Provide the [X, Y] coordinate of the cell's center where the given text is located.  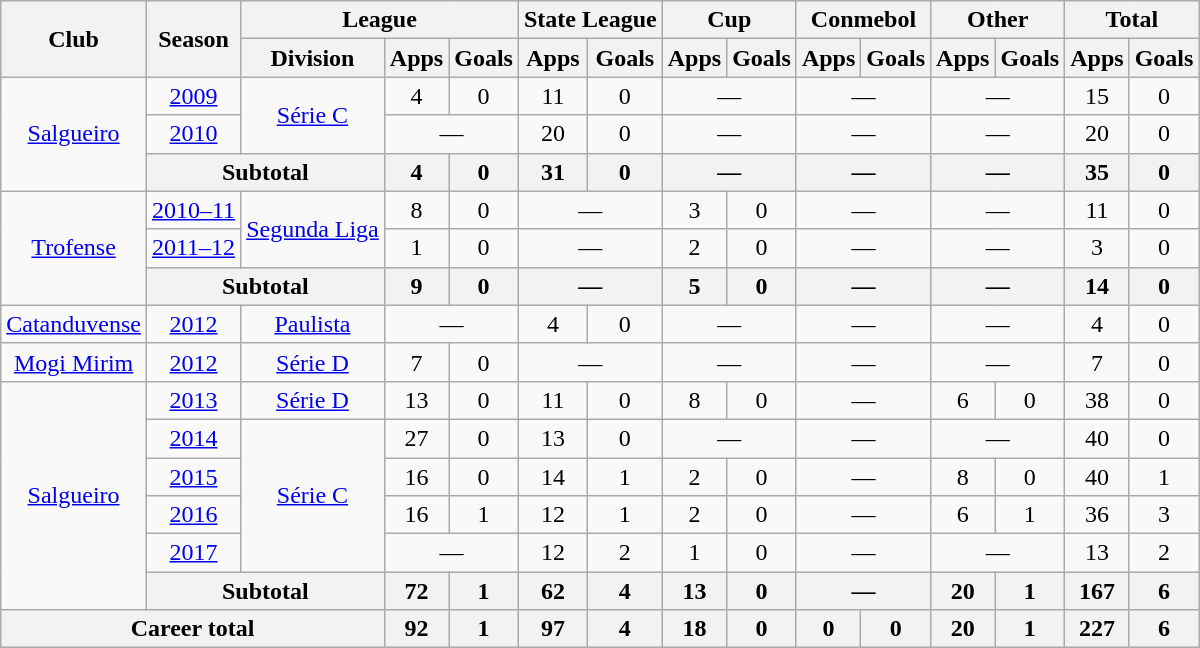
Catanduvense [74, 324]
Cup [729, 20]
227 [1097, 629]
Paulista [313, 324]
167 [1097, 591]
2015 [193, 477]
5 [694, 286]
2016 [193, 515]
Trofense [74, 248]
Club [74, 39]
Other [998, 20]
Division [313, 58]
2010 [193, 134]
Segunda Liga [313, 229]
72 [416, 591]
Season [193, 39]
35 [1097, 172]
Career total [193, 629]
2017 [193, 553]
36 [1097, 515]
38 [1097, 400]
2011–12 [193, 248]
62 [552, 591]
Conmebol [863, 20]
31 [552, 172]
92 [416, 629]
2010–11 [193, 210]
State League [590, 20]
15 [1097, 96]
League [380, 20]
Mogi Mirim [74, 362]
9 [416, 286]
2014 [193, 438]
2009 [193, 96]
Total [1132, 20]
2013 [193, 400]
18 [694, 629]
97 [552, 629]
27 [416, 438]
